For the text-containing cell, return its midpoint in [x, y] coordinate format. 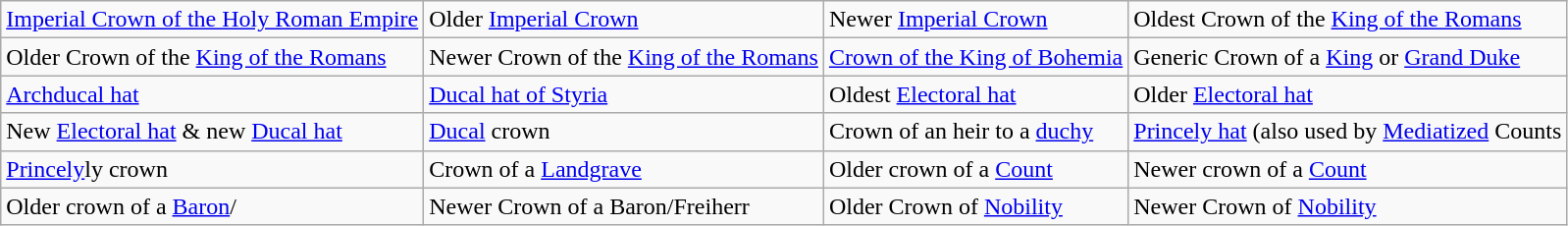
Older Imperial Crown [624, 20]
Crown of an heir to a duchy [975, 132]
Imperial Crown of the Holy Roman Empire [212, 20]
Generic Crown of a King or Grand Duke [1348, 57]
Older crown of a Baron/ [212, 206]
Older Crown of the King of the Romans [212, 57]
Ducal hat of Styria [624, 94]
Princely hat (also used by Mediatized Counts [1348, 132]
Archducal hat [212, 94]
Newer Crown of Nobility [1348, 206]
Older Electoral hat [1348, 94]
Newer crown of a Count [1348, 169]
Newer Crown of a Baron/Freiherr [624, 206]
Older Crown of Nobility [975, 206]
Ducal crown [624, 132]
Crown of the King of Bohemia [975, 57]
Older crown of a Count [975, 169]
Oldest Electoral hat [975, 94]
Crown of a Landgrave [624, 169]
Princelyly crown [212, 169]
New Electoral hat & new Ducal hat [212, 132]
Newer Crown of the King of the Romans [624, 57]
Oldest Crown of the King of the Romans [1348, 20]
Newer Imperial Crown [975, 20]
